Pinpoint the cell where the given text exists, returning its (X, Y) midpoint coordinate. 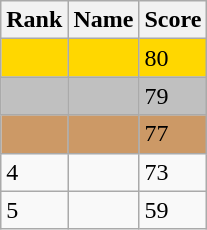
Name (104, 20)
59 (173, 210)
73 (173, 172)
Score (173, 20)
77 (173, 134)
80 (173, 58)
Rank (34, 20)
4 (34, 172)
5 (34, 210)
79 (173, 96)
